Output the [X, Y] coordinate of the center of the cell containing the given text.  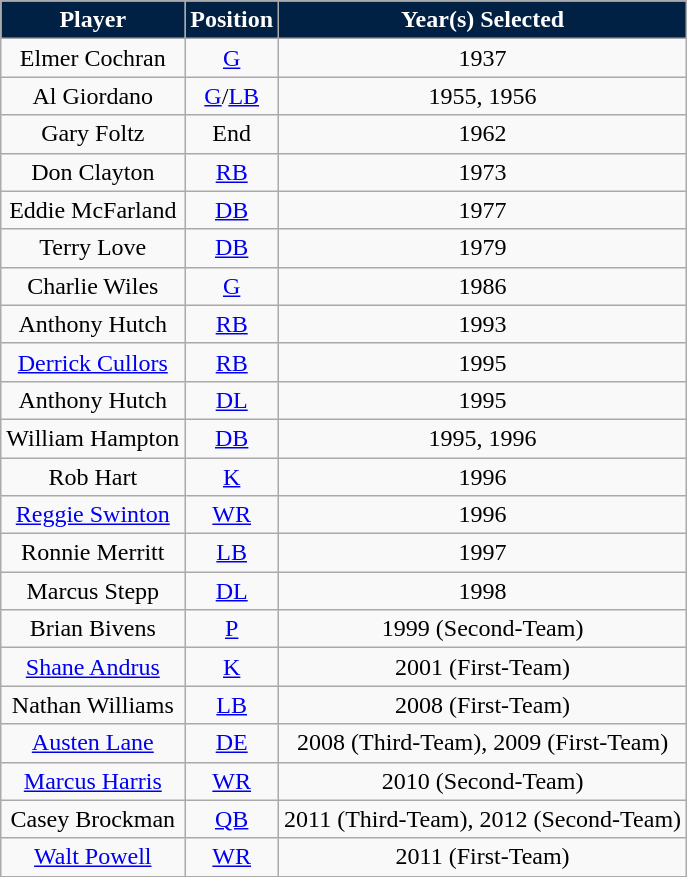
G/LB [232, 96]
Year(s) Selected [483, 20]
Casey Brockman [93, 819]
1937 [483, 58]
Austen Lane [93, 743]
Rob Hart [93, 477]
1997 [483, 553]
Marcus Harris [93, 781]
End [232, 134]
1998 [483, 591]
2001 (First-Team) [483, 667]
1977 [483, 210]
1962 [483, 134]
Ronnie Merritt [93, 553]
1986 [483, 286]
2011 (Third-Team), 2012 (Second-Team) [483, 819]
2011 (First-Team) [483, 857]
Shane Andrus [93, 667]
QB [232, 819]
Derrick Cullors [93, 362]
Eddie McFarland [93, 210]
1999 (Second-Team) [483, 629]
Marcus Stepp [93, 591]
1993 [483, 324]
William Hampton [93, 438]
2008 (Third-Team), 2009 (First-Team) [483, 743]
2008 (First-Team) [483, 705]
Position [232, 20]
1979 [483, 248]
2010 (Second-Team) [483, 781]
P [232, 629]
Gary Foltz [93, 134]
Charlie Wiles [93, 286]
Walt Powell [93, 857]
1973 [483, 172]
Nathan Williams [93, 705]
DE [232, 743]
1995, 1996 [483, 438]
Terry Love [93, 248]
Al Giordano [93, 96]
Player [93, 20]
1955, 1956 [483, 96]
Reggie Swinton [93, 515]
Brian Bivens [93, 629]
Don Clayton [93, 172]
Elmer Cochran [93, 58]
